Output the (x, y) coordinate of the center of the cell containing the given text.  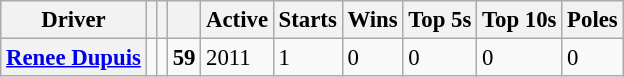
Renee Dupuis (74, 58)
2011 (238, 58)
Driver (74, 20)
59 (184, 58)
Active (238, 20)
Wins (372, 20)
Starts (308, 20)
Poles (592, 20)
1 (308, 58)
Top 5s (440, 20)
Top 10s (520, 20)
